Determine the [X, Y] coordinate at the center of the cell enclosing the given text.  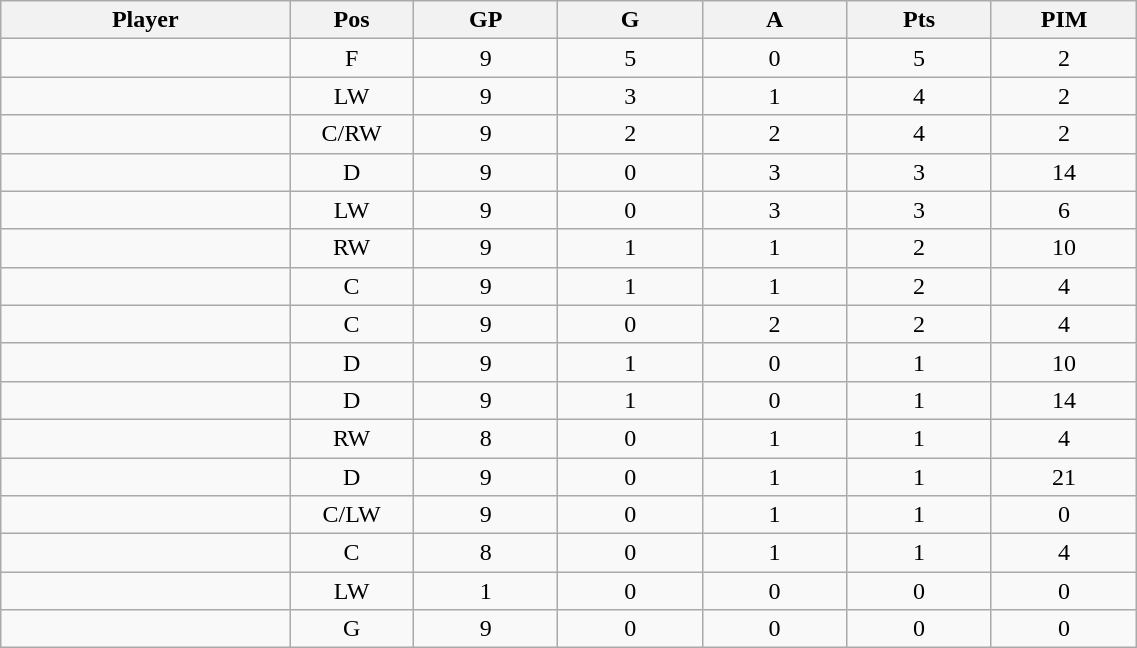
6 [1064, 210]
C/LW [352, 515]
C/RW [352, 134]
Pos [352, 20]
Pts [919, 20]
F [352, 58]
21 [1064, 477]
A [774, 20]
Player [146, 20]
GP [485, 20]
PIM [1064, 20]
